Search for the cell housing the specified text and yield its (x, y) center coordinate. 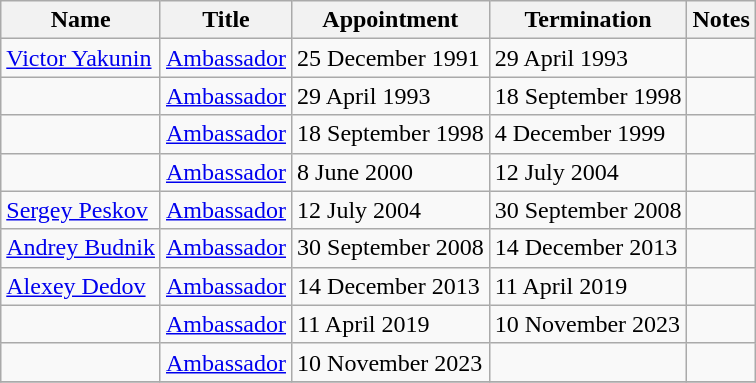
Title (226, 20)
Victor Yakunin (81, 58)
Name (81, 20)
4 December 1999 (588, 134)
Termination (588, 20)
Appointment (391, 20)
25 December 1991 (391, 58)
Andrey Budnik (81, 248)
Sergey Peskov (81, 210)
8 June 2000 (391, 172)
Notes (721, 20)
Alexey Dedov (81, 286)
